Return [X, Y] of the center of cell containing provided text 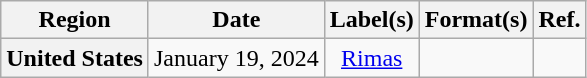
United States [75, 58]
Format(s) [476, 20]
January 19, 2024 [236, 58]
Ref. [560, 20]
Label(s) [372, 20]
Region [75, 20]
Rimas [372, 58]
Date [236, 20]
